Identify which cell holds the provided text, then report its [x, y] central coordinate. 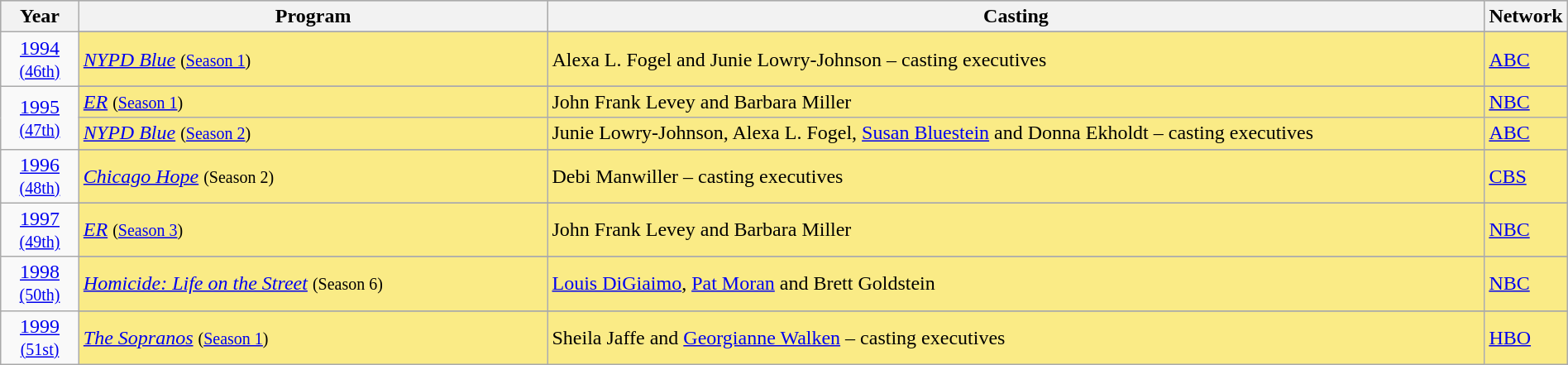
ER (Season 3) [313, 230]
NYPD Blue (Season 1) [313, 60]
Program [313, 17]
Network [1526, 17]
1999(51st) [40, 338]
CBS [1526, 175]
Alexa L. Fogel and Junie Lowry-Johnson – casting executives [1016, 60]
NYPD Blue (Season 2) [313, 133]
Sheila Jaffe and Georgianne Walken – casting executives [1016, 338]
1997(49th) [40, 230]
Junie Lowry-Johnson, Alexa L. Fogel, Susan Bluestein and Donna Ekholdt – casting executives [1016, 133]
1995(47th) [40, 118]
Louis DiGiaimo, Pat Moran and Brett Goldstein [1016, 283]
Casting [1016, 17]
1994(46th) [40, 60]
HBO [1526, 338]
Chicago Hope (Season 2) [313, 175]
The Sopranos (Season 1) [313, 338]
1996(48th) [40, 175]
1998(50th) [40, 283]
Homicide: Life on the Street (Season 6) [313, 283]
Year [40, 17]
Debi Manwiller – casting executives [1016, 175]
ER (Season 1) [313, 102]
